Return the (x, y) coordinate for the center point of the cell that contains the specified text.  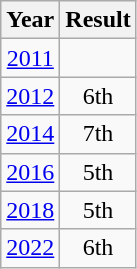
Year (30, 20)
2011 (30, 58)
2014 (30, 134)
2022 (30, 248)
2018 (30, 210)
2012 (30, 96)
Result (98, 20)
7th (98, 134)
2016 (30, 172)
